Return the (X, Y) coordinate for the center point of the cell that contains the specified text.  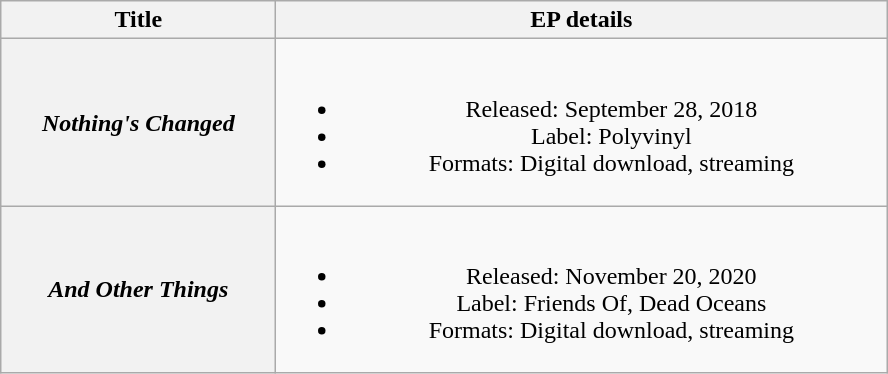
And Other Things (138, 290)
EP details (582, 20)
Nothing's Changed (138, 122)
Released: September 28, 2018Label: PolyvinylFormats: Digital download, streaming (582, 122)
Title (138, 20)
Released: November 20, 2020Label: Friends Of, Dead OceansFormats: Digital download, streaming (582, 290)
